Identify which cell holds the provided text, then report its [x, y] central coordinate. 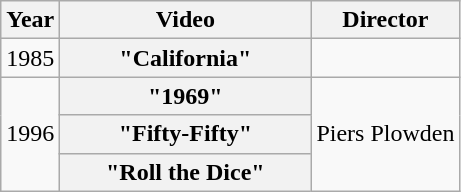
"Fifty-Fifty" [186, 134]
Year [30, 20]
Director [386, 20]
1996 [30, 134]
Video [186, 20]
"1969" [186, 96]
Piers Plowden [386, 134]
1985 [30, 58]
"California" [186, 58]
"Roll the Dice" [186, 172]
